Detect which cell encompasses the target text, then output its (x, y) center coordinate. 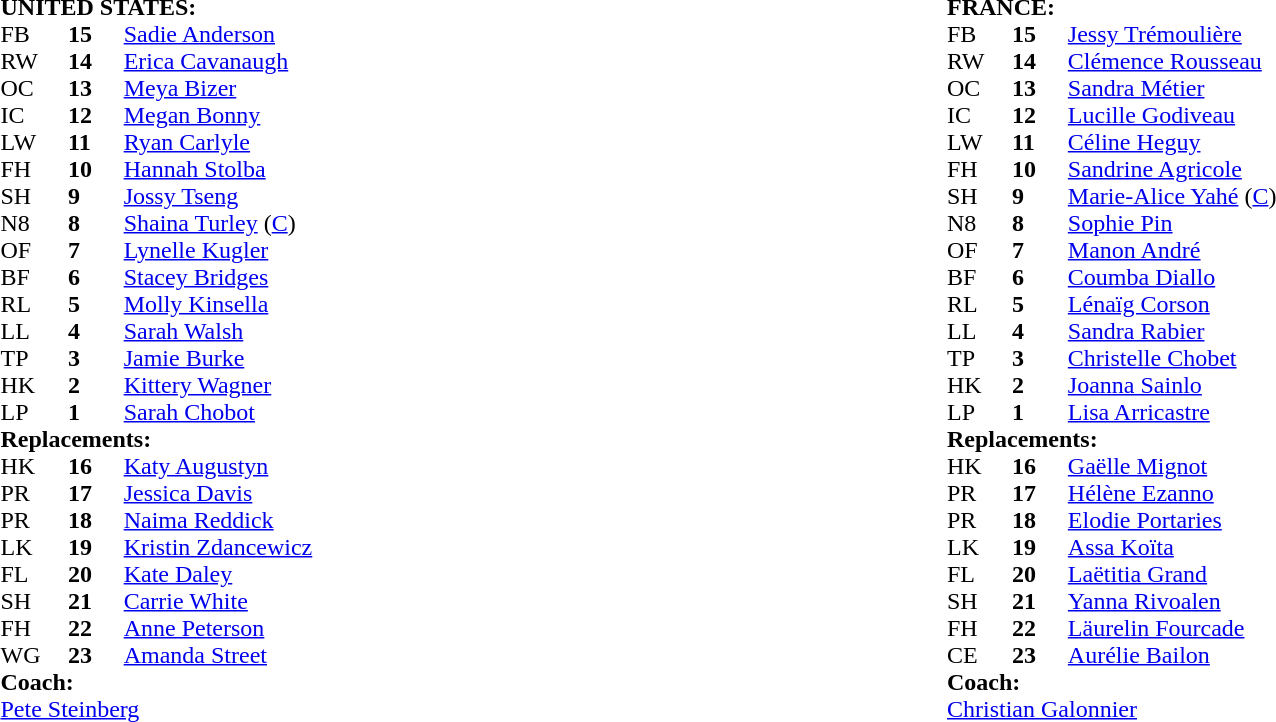
Kristin Zdancewicz (328, 548)
Carrie White (328, 602)
Jessica Davis (328, 494)
Anne Peterson (328, 628)
Coach: (470, 682)
Replacements: (470, 440)
Molly Kinsella (328, 304)
Kate Daley (328, 574)
WG (34, 656)
Jossy Tseng (328, 196)
Shaina Turley (C) (328, 224)
Jamie Burke (328, 358)
Erica Cavanaugh (328, 62)
Sadie Anderson (328, 34)
Lynelle Kugler (328, 250)
Stacey Bridges (328, 278)
CE (980, 656)
Amanda Street (328, 656)
Hannah Stolba (328, 170)
Sarah Walsh (328, 332)
Kittery Wagner (328, 386)
Meya Bizer (328, 88)
Megan Bonny (328, 116)
Ryan Carlyle (328, 142)
Naima Reddick (328, 520)
Katy Augustyn (328, 466)
Sarah Chobot (328, 412)
